Capture the cell that displays the provided text and extract its (x, y) central coordinate. 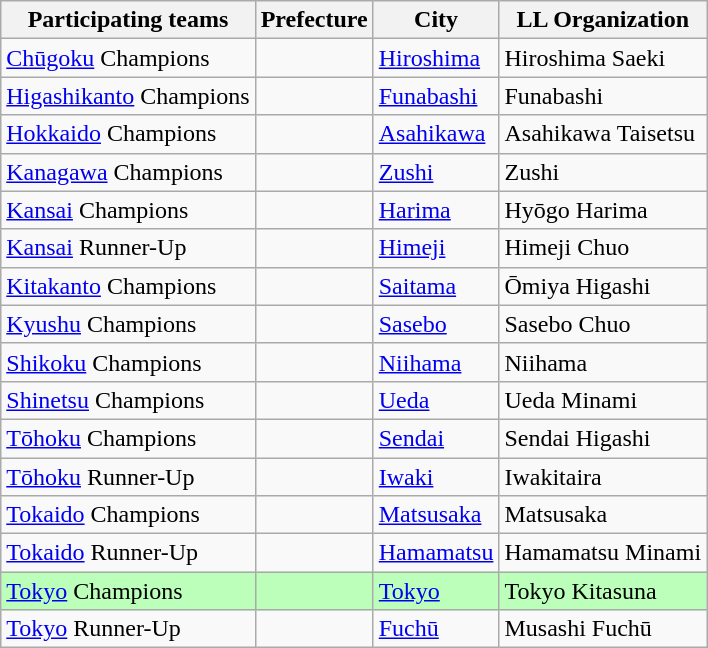
Tokaido Runner-Up (128, 553)
Hyōgo Harima (603, 210)
Sasebo (436, 324)
Tokyo (436, 591)
Hamamatsu (436, 553)
Tōhoku Runner-Up (128, 477)
Iwakitaira (603, 477)
Sasebo Chuo (603, 324)
Kansai Runner-Up (128, 248)
Hamamatsu Minami (603, 553)
Prefecture (314, 20)
Hiroshima Saeki (603, 58)
Musashi Fuchū (603, 629)
Tokyo Runner-Up (128, 629)
Iwaki (436, 477)
Shinetsu Champions (128, 400)
Sendai Higashi (603, 438)
Kitakanto Champions (128, 286)
Fuchū (436, 629)
Tokaido Champions (128, 515)
Hiroshima (436, 58)
Tokyo Kitasuna (603, 591)
Asahikawa Taisetsu (603, 134)
Ueda Minami (603, 400)
Shikoku Champions (128, 362)
Ōmiya Higashi (603, 286)
LL Organization (603, 20)
Kanagawa Champions (128, 172)
Asahikawa (436, 134)
Ueda (436, 400)
City (436, 20)
Himeji (436, 248)
Himeji Chuo (603, 248)
Saitama (436, 286)
Harima (436, 210)
Chūgoku Champions (128, 58)
Participating teams (128, 20)
Hokkaido Champions (128, 134)
Kansai Champions (128, 210)
Higashikanto Champions (128, 96)
Sendai (436, 438)
Kyushu Champions (128, 324)
Tokyo Champions (128, 591)
Tōhoku Champions (128, 438)
